Detect which cell encompasses the target text, then output its [X, Y] center coordinate. 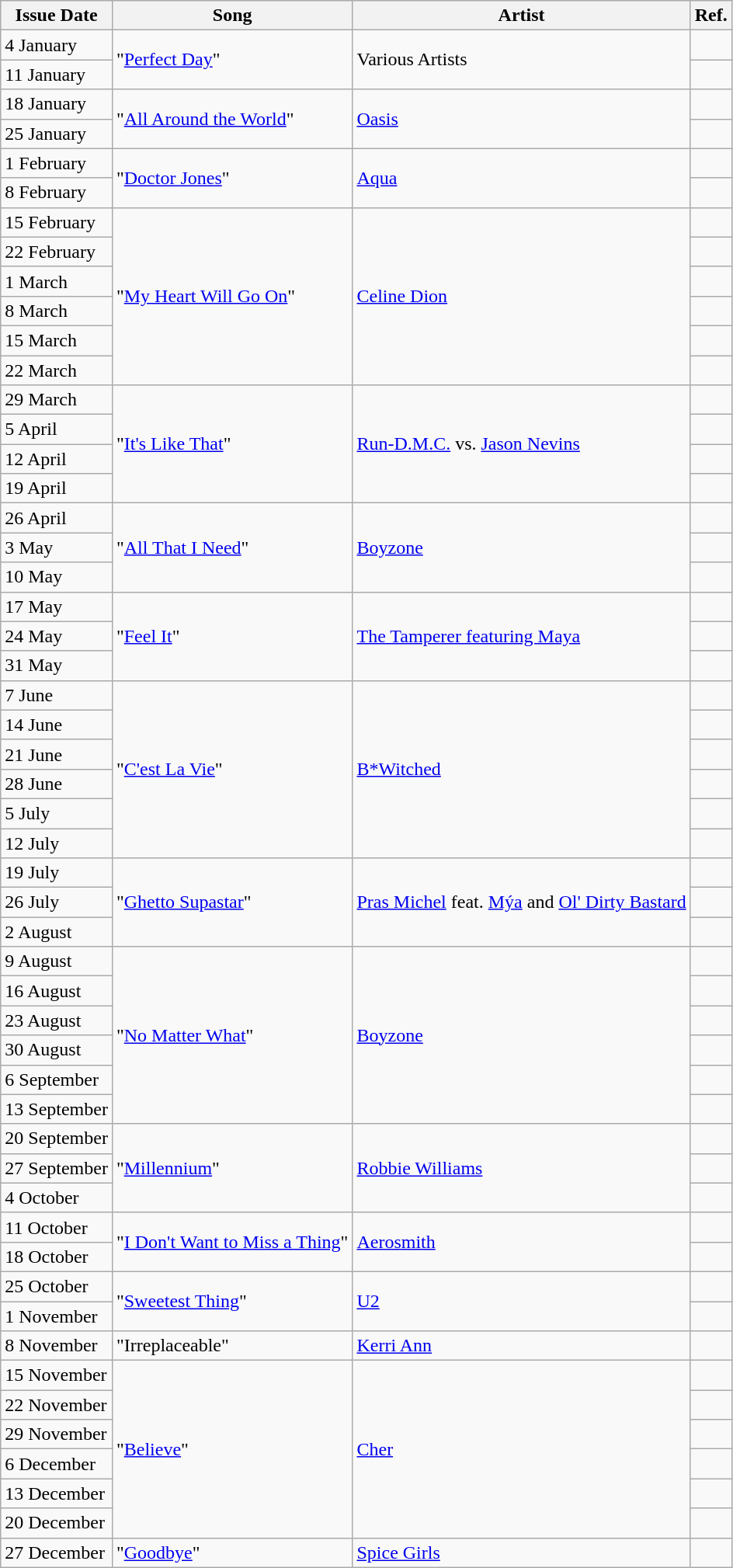
20 December [57, 1523]
20 September [57, 1139]
"Feel It" [231, 636]
"Doctor Jones" [231, 178]
18 October [57, 1257]
"Perfect Day" [231, 60]
8 November [57, 1346]
18 January [57, 104]
26 April [57, 518]
"I Don't Want to Miss a Thing" [231, 1242]
15 February [57, 222]
Various Artists [522, 60]
4 January [57, 45]
25 October [57, 1286]
"Goodbye" [231, 1552]
1 March [57, 281]
6 September [57, 1080]
23 August [57, 1020]
22 November [57, 1405]
27 September [57, 1168]
13 September [57, 1109]
Pras Michel feat. Mýa and Ol' Dirty Bastard [522, 902]
5 July [57, 813]
1 February [57, 163]
"Sweetest Thing" [231, 1301]
15 November [57, 1375]
"Irreplaceable" [231, 1346]
11 January [57, 75]
27 December [57, 1552]
31 May [57, 666]
12 April [57, 459]
3 May [57, 548]
Aqua [522, 178]
"All That I Need" [231, 548]
26 July [57, 902]
29 March [57, 400]
22 February [57, 252]
Issue Date [57, 16]
5 April [57, 429]
"Ghetto Supastar" [231, 902]
6 December [57, 1464]
25 January [57, 134]
24 May [57, 636]
13 December [57, 1493]
Kerri Ann [522, 1346]
1 November [57, 1316]
Cher [522, 1449]
22 March [57, 370]
B*Witched [522, 769]
12 July [57, 843]
Spice Girls [522, 1552]
9 August [57, 961]
21 June [57, 754]
"Believe" [231, 1449]
19 July [57, 873]
"It's Like That" [231, 444]
Celine Dion [522, 296]
Song [231, 16]
2 August [57, 932]
19 April [57, 488]
8 February [57, 193]
U2 [522, 1301]
14 June [57, 725]
29 November [57, 1434]
11 October [57, 1227]
16 August [57, 991]
8 March [57, 311]
Robbie Williams [522, 1168]
"C'est La Vie" [231, 769]
"Millennium" [231, 1168]
The Tamperer featuring Maya [522, 636]
7 June [57, 695]
Run-D.M.C. vs. Jason Nevins [522, 444]
Artist [522, 16]
15 March [57, 340]
Ref. [711, 16]
"All Around the World" [231, 119]
10 May [57, 577]
"My Heart Will Go On" [231, 296]
28 June [57, 784]
17 May [57, 607]
30 August [57, 1050]
"No Matter What" [231, 1035]
4 October [57, 1198]
Oasis [522, 119]
Aerosmith [522, 1242]
